Detect which cell encompasses the target text, then output its (x, y) center coordinate. 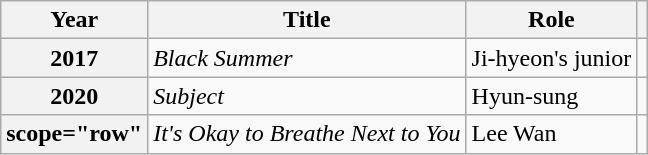
Subject (307, 96)
Hyun-sung (552, 96)
Title (307, 20)
Black Summer (307, 58)
Lee Wan (552, 134)
2017 (74, 58)
It's Okay to Breathe Next to You (307, 134)
scope="row" (74, 134)
Year (74, 20)
Ji-hyeon's junior (552, 58)
Role (552, 20)
2020 (74, 96)
